Return the [x, y] coordinate for the center point of the cell that contains the specified text.  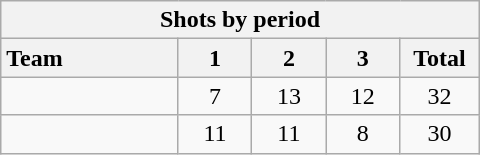
13 [289, 96]
Shots by period [240, 20]
Total [440, 58]
32 [440, 96]
12 [363, 96]
3 [363, 58]
8 [363, 134]
7 [215, 96]
30 [440, 134]
1 [215, 58]
Team [90, 58]
2 [289, 58]
